Scan for the cell matching the given text and deliver its [X, Y] coordinate at center. 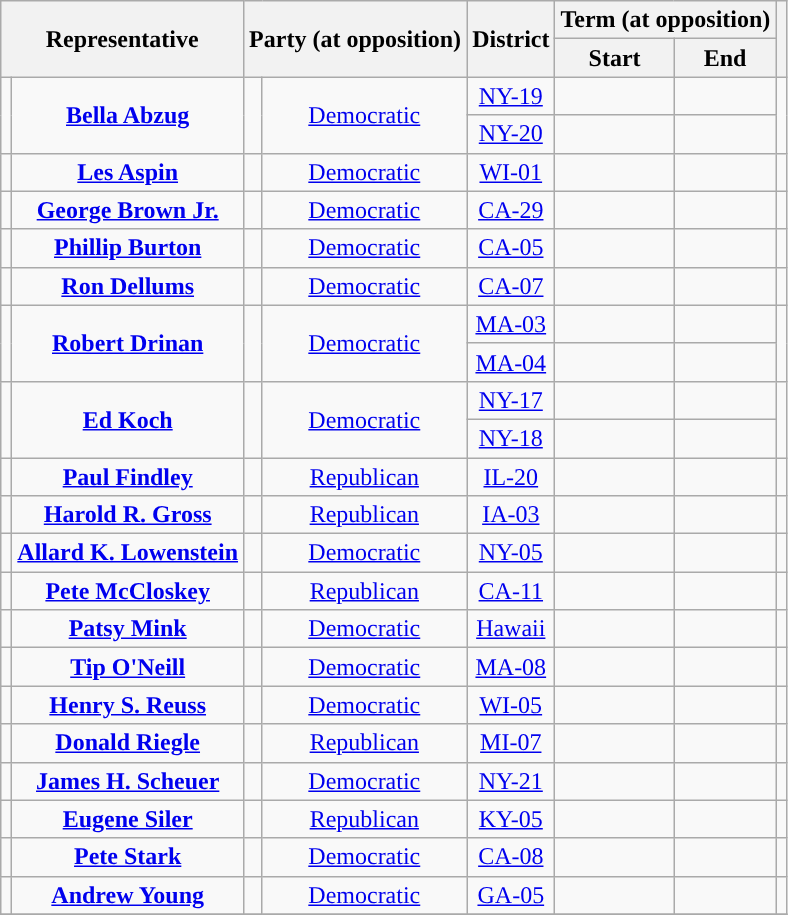
CA-08 [511, 857]
Term (at opposition) [666, 20]
Ron Dellums [128, 286]
CA-29 [511, 210]
NY-18 [511, 438]
WI-01 [511, 172]
Allard K. Lowenstein [128, 553]
IL-20 [511, 477]
Les Aspin [128, 172]
District [511, 39]
End [725, 58]
Ed Koch [128, 419]
CA-05 [511, 248]
CA-07 [511, 286]
Bella Abzug [128, 115]
IA-03 [511, 515]
Eugene Siler [128, 819]
Andrew Young [128, 895]
Harold R. Gross [128, 515]
MA-08 [511, 667]
Start [614, 58]
Pete Stark [128, 857]
MI-07 [511, 743]
NY-21 [511, 781]
NY-20 [511, 134]
Representative [122, 39]
Pete McCloskey [128, 591]
NY-17 [511, 400]
MA-03 [511, 324]
Phillip Burton [128, 248]
Party (at opposition) [356, 39]
Henry S. Reuss [128, 705]
George Brown Jr. [128, 210]
Hawaii [511, 629]
CA-11 [511, 591]
Paul Findley [128, 477]
NY-19 [511, 96]
GA-05 [511, 895]
Donald Riegle [128, 743]
Tip O'Neill [128, 667]
Robert Drinan [128, 343]
WI-05 [511, 705]
James H. Scheuer [128, 781]
KY-05 [511, 819]
Patsy Mink [128, 629]
NY-05 [511, 553]
MA-04 [511, 362]
